For the text-containing cell, return its midpoint in [X, Y] coordinate format. 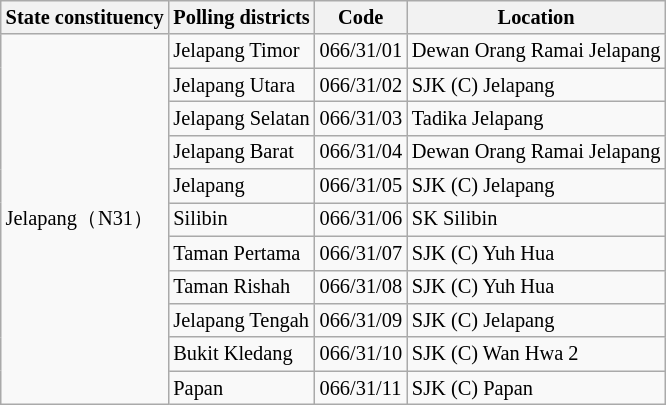
Taman Pertama [241, 253]
Jelapang Selatan [241, 118]
066/31/10 [361, 354]
066/31/08 [361, 287]
066/31/04 [361, 152]
066/31/06 [361, 219]
066/31/07 [361, 253]
Papan [241, 388]
Polling districts [241, 17]
066/31/05 [361, 186]
066/31/09 [361, 320]
Jelapang Utara [241, 85]
Tadika Jelapang [536, 118]
Jelapang Tengah [241, 320]
Jelapang Barat [241, 152]
State constituency [85, 17]
Code [361, 17]
SJK (C) Papan [536, 388]
066/31/01 [361, 51]
Jelapang（N31） [85, 219]
066/31/03 [361, 118]
SK Silibin [536, 219]
Jelapang [241, 186]
SJK (C) Wan Hwa 2 [536, 354]
Silibin [241, 219]
066/31/02 [361, 85]
Taman Rishah [241, 287]
066/31/11 [361, 388]
Location [536, 17]
Bukit Kledang [241, 354]
Jelapang Timor [241, 51]
